Locate the cell with the specified text and output its [x, y] center coordinate. 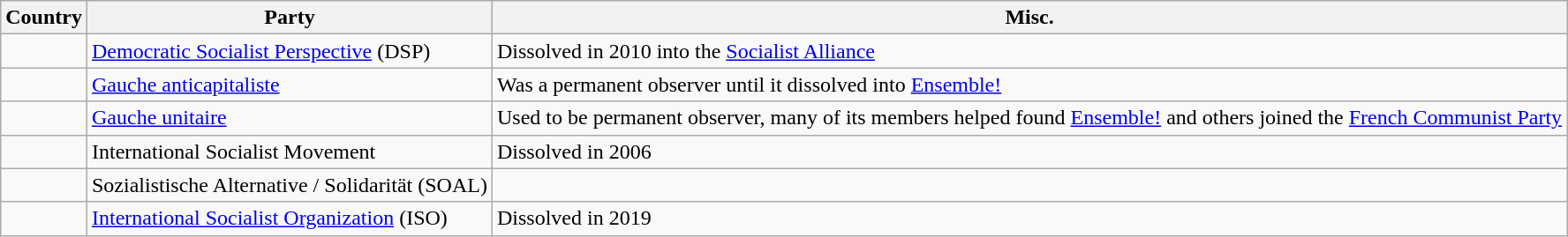
Dissolved in 2006 [1029, 152]
Gauche unitaire [290, 118]
Was a permanent observer until it dissolved into Ensemble! [1029, 85]
Party [290, 18]
Misc. [1029, 18]
Country [44, 18]
Used to be permanent observer, many of its members helped found Ensemble! and others joined the French Communist Party [1029, 118]
Gauche anticapitaliste [290, 85]
International Socialist Movement [290, 152]
Dissolved in 2019 [1029, 218]
Dissolved in 2010 into the Socialist Alliance [1029, 51]
Democratic Socialist Perspective (DSP) [290, 51]
International Socialist Organization (ISO) [290, 218]
Sozialistische Alternative / Solidarität (SOAL) [290, 185]
